Pinpoint the cell where the given text exists, returning its (x, y) midpoint coordinate. 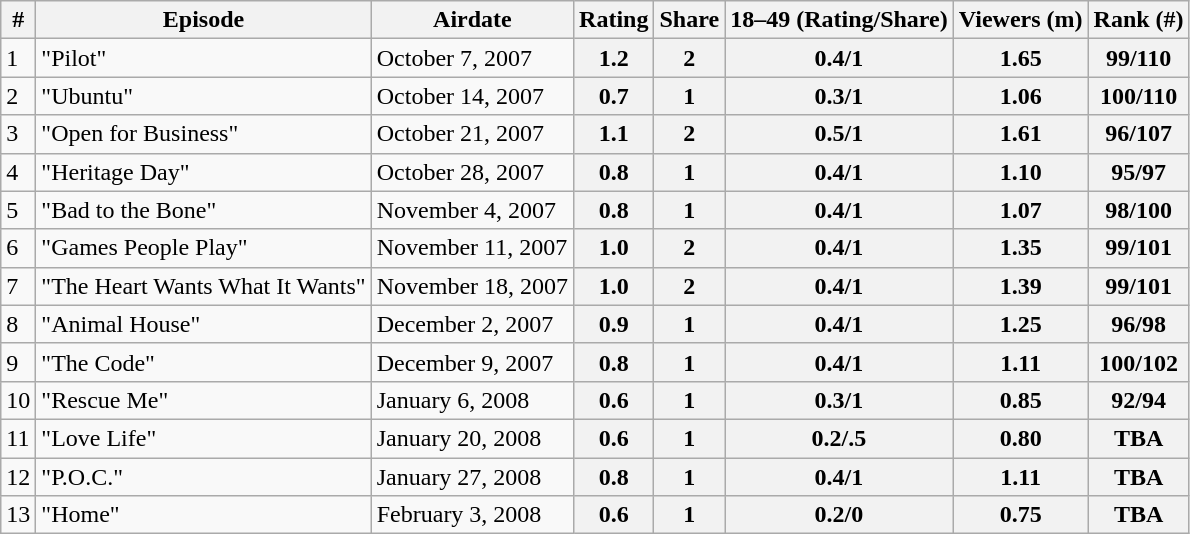
October 28, 2007 (472, 172)
98/100 (1138, 210)
7 (18, 286)
4 (18, 172)
Share (690, 20)
0.2/0 (840, 515)
0.80 (1020, 438)
"The Code" (204, 362)
November 4, 2007 (472, 210)
"Home" (204, 515)
"Animal House" (204, 324)
6 (18, 248)
9 (18, 362)
"Rescue Me" (204, 400)
1.10 (1020, 172)
0.85 (1020, 400)
11 (18, 438)
"P.O.C." (204, 477)
1.35 (1020, 248)
0.9 (614, 324)
99/110 (1138, 58)
Viewers (m) (1020, 20)
November 11, 2007 (472, 248)
"Ubuntu" (204, 96)
"Games People Play" (204, 248)
100/102 (1138, 362)
# (18, 20)
95/97 (1138, 172)
Airdate (472, 20)
February 3, 2008 (472, 515)
January 6, 2008 (472, 400)
"Open for Business" (204, 134)
"Bad to the Bone" (204, 210)
0.2/.5 (840, 438)
"Heritage Day" (204, 172)
3 (18, 134)
1.1 (614, 134)
96/98 (1138, 324)
8 (18, 324)
Rating (614, 20)
"The Heart Wants What It Wants" (204, 286)
"Pilot" (204, 58)
1.2 (614, 58)
October 7, 2007 (472, 58)
Rank (#) (1138, 20)
12 (18, 477)
1.07 (1020, 210)
1.25 (1020, 324)
1.39 (1020, 286)
Episode (204, 20)
January 27, 2008 (472, 477)
0.75 (1020, 515)
October 21, 2007 (472, 134)
92/94 (1138, 400)
November 18, 2007 (472, 286)
0.5/1 (840, 134)
10 (18, 400)
1.65 (1020, 58)
96/107 (1138, 134)
5 (18, 210)
January 20, 2008 (472, 438)
1.06 (1020, 96)
18–49 (Rating/Share) (840, 20)
1.61 (1020, 134)
December 9, 2007 (472, 362)
December 2, 2007 (472, 324)
"Love Life" (204, 438)
100/110 (1138, 96)
October 14, 2007 (472, 96)
13 (18, 515)
0.7 (614, 96)
